Search for the cell housing the specified text and yield its [x, y] center coordinate. 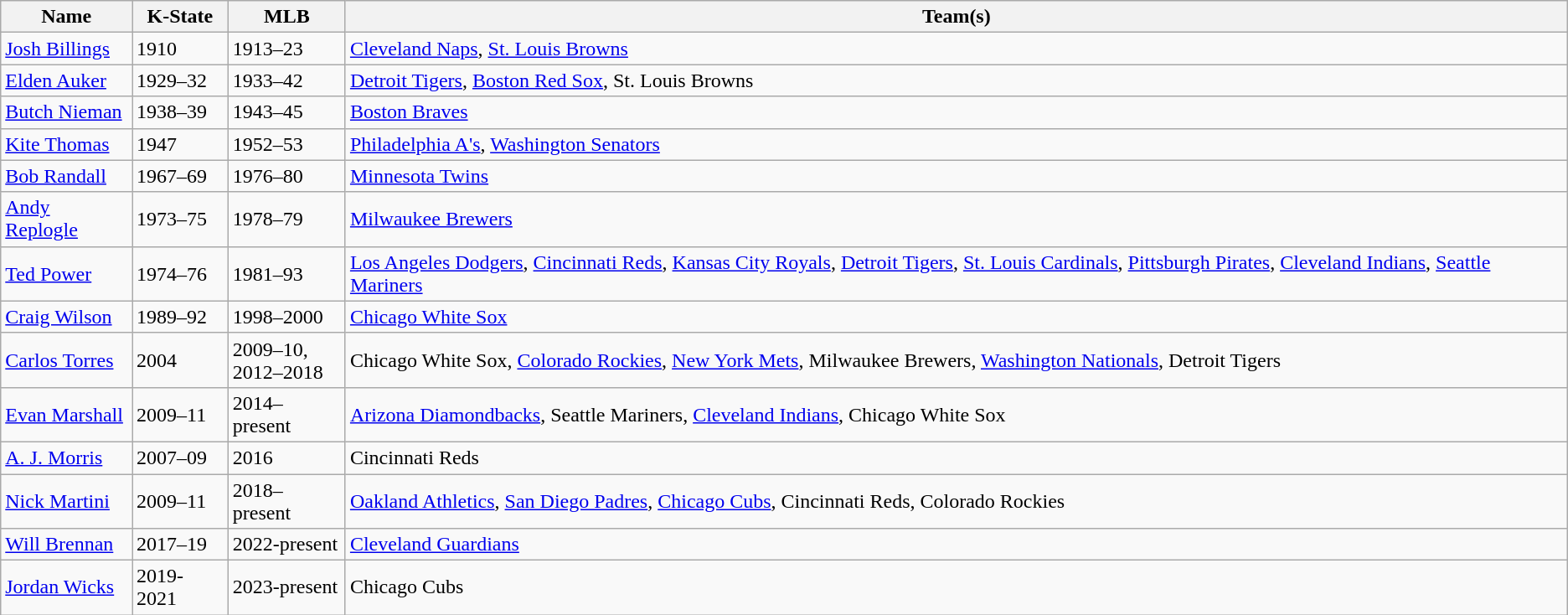
Name [67, 17]
A. J. Morris [67, 457]
Josh Billings [67, 49]
Craig Wilson [67, 317]
Cleveland Guardians [957, 545]
1929–32 [181, 80]
1943–45 [286, 112]
Minnesota Twins [957, 176]
1938–39 [181, 112]
K-State [181, 17]
Cleveland Naps, St. Louis Browns [957, 49]
Arizona Diamondbacks, Seattle Mariners, Cleveland Indians, Chicago White Sox [957, 414]
1947 [181, 144]
Milwaukee Brewers [957, 220]
Will Brennan [67, 545]
Oakland Athletics, San Diego Padres, Chicago Cubs, Cincinnati Reds, Colorado Rockies [957, 501]
Nick Martini [67, 501]
2023-present [286, 588]
Carlos Torres [67, 360]
Ted Power [67, 273]
2007–09 [181, 457]
Chicago White Sox, Colorado Rockies, New York Mets, Milwaukee Brewers, Washington Nationals, Detroit Tigers [957, 360]
2014–present [286, 414]
1952–53 [286, 144]
MLB [286, 17]
1974–76 [181, 273]
Kite Thomas [67, 144]
1976–80 [286, 176]
1933–42 [286, 80]
Elden Auker [67, 80]
Evan Marshall [67, 414]
Chicago Cubs [957, 588]
Boston Braves [957, 112]
1978–79 [286, 220]
2004 [181, 360]
2019-2021 [181, 588]
2022-present [286, 545]
1973–75 [181, 220]
1989–92 [181, 317]
1967–69 [181, 176]
Detroit Tigers, Boston Red Sox, St. Louis Browns [957, 80]
Philadelphia A's, Washington Senators [957, 144]
Team(s) [957, 17]
1981–93 [286, 273]
1910 [181, 49]
Bob Randall [67, 176]
2017–19 [181, 545]
2016 [286, 457]
Chicago White Sox [957, 317]
2018–present [286, 501]
Cincinnati Reds [957, 457]
1998–2000 [286, 317]
1913–23 [286, 49]
Andy Replogle [67, 220]
2009–10, 2012–2018 [286, 360]
Butch Nieman [67, 112]
Jordan Wicks [67, 588]
